Output the (X, Y) coordinate of the center of the cell containing the given text.  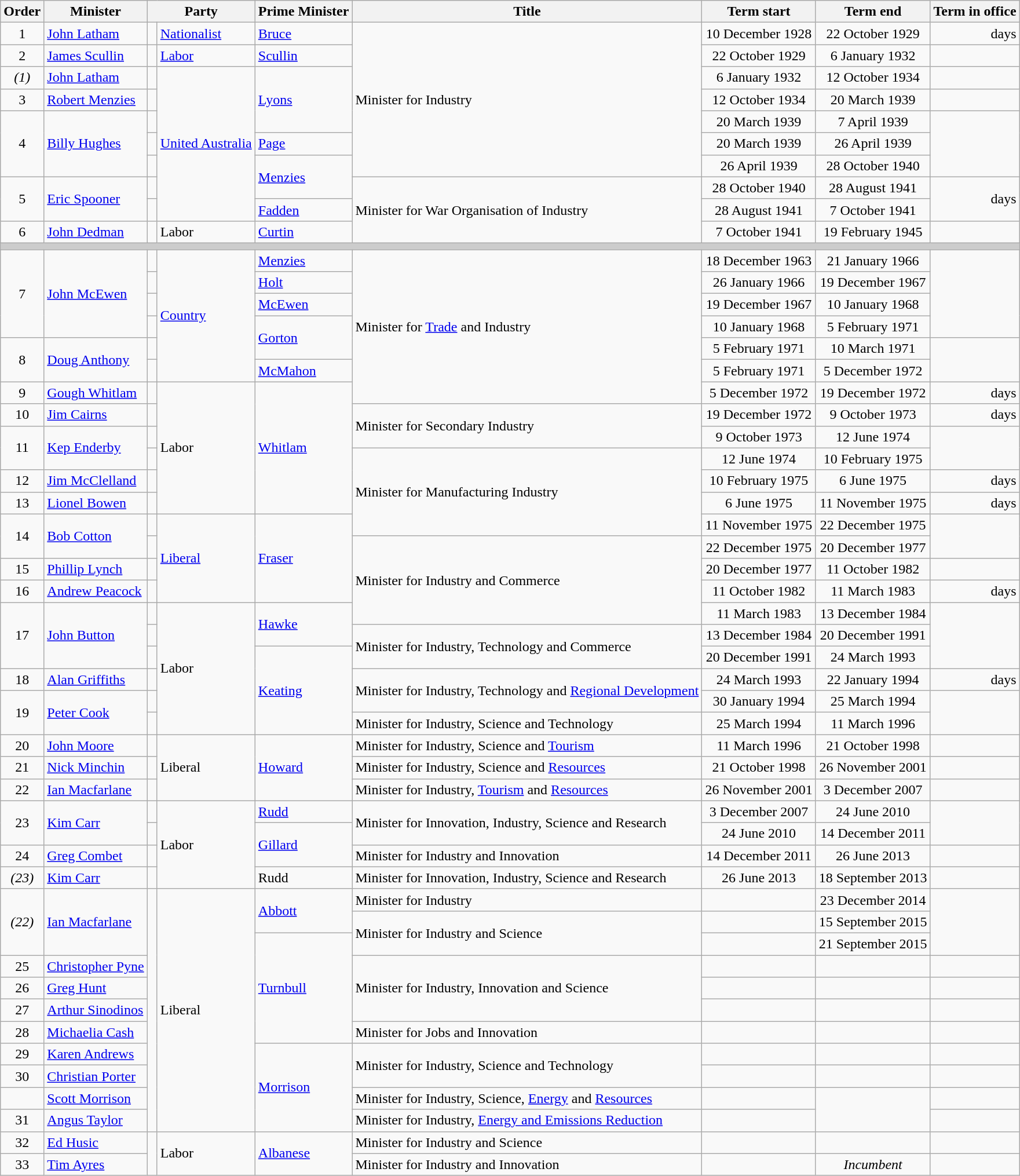
Andrew Peacock (96, 591)
Peter Cook (96, 713)
Billy Hughes (96, 144)
Lionel Bowen (96, 503)
24 (22, 856)
Minister for Industry, Technology and Commerce (527, 647)
Scullin (304, 56)
26 (22, 988)
Turnbull (304, 988)
10 (22, 415)
Fraser (304, 558)
21 (22, 768)
Prime Minister (304, 12)
31 (22, 1120)
United Australia (206, 144)
Minister for War Organisation of Industry (527, 210)
16 (22, 591)
Page (304, 144)
Country (206, 315)
John Dedman (96, 232)
30 January 1994 (759, 702)
John McEwen (96, 293)
15 (22, 569)
29 (22, 1054)
Gorton (304, 338)
Scott Morrison (96, 1098)
Minister for Industry, Tourism and Resources (527, 790)
15 September 2015 (873, 922)
8 (22, 360)
Karen Andrews (96, 1054)
25 (22, 966)
Minister for Secondary Industry (527, 426)
(1) (22, 78)
Curtin (304, 232)
32 (22, 1142)
John Button (96, 636)
4 (22, 144)
33 (22, 1164)
19 (22, 713)
14 (22, 536)
5 (22, 199)
22 January 1994 (873, 680)
Minister for Industry and Commerce (527, 580)
23 December 2014 (873, 900)
7 (22, 293)
19 February 1945 (873, 232)
Howard (304, 768)
3 (22, 100)
28 (22, 1032)
Alan Griffiths (96, 680)
Fadden (304, 210)
7 April 1939 (873, 122)
10 December 1928 (759, 34)
Robert Menzies (96, 100)
20 (22, 746)
Bruce (304, 34)
Michaelia Cash (96, 1032)
Lyons (304, 100)
Jim McClelland (96, 481)
Party (201, 12)
Christian Porter (96, 1076)
Holt (304, 283)
Gough Whitlam (96, 393)
Term in office (975, 12)
17 (22, 636)
22 (22, 790)
Keating (304, 691)
Term end (873, 12)
12 (22, 481)
Abbott (304, 911)
James Scullin (96, 56)
(22) (22, 922)
Bob Cotton (96, 536)
Order (22, 12)
2 (22, 56)
21 January 1966 (873, 260)
Incumbent (873, 1164)
Minister (96, 12)
11 (22, 448)
Nick Minchin (96, 768)
Christopher Pyne (96, 966)
13 (22, 503)
McMahon (304, 371)
Albanese (304, 1153)
John Moore (96, 746)
Kep Enderby (96, 448)
Jim Cairns (96, 415)
21 September 2015 (873, 944)
Minister for Industry, Science and Tourism (527, 746)
27 (22, 1010)
Arthur Sinodinos (96, 1010)
1 (22, 34)
Phillip Lynch (96, 569)
18 December 1963 (759, 260)
Gillard (304, 845)
18 September 2013 (873, 878)
Minister for Jobs and Innovation (527, 1032)
10 March 1971 (873, 349)
Minister for Industry, Technology and Regional Development (527, 691)
Doug Anthony (96, 360)
23 (22, 823)
30 (22, 1076)
(23) (22, 878)
18 (22, 680)
Minister for Industry, Science and Resources (527, 768)
Nationalist (206, 34)
Term start (759, 12)
Whitlam (304, 448)
Minister for Manufacturing Industry (527, 492)
Eric Spooner (96, 199)
Morrison (304, 1087)
Title (527, 12)
Greg Hunt (96, 988)
McEwen (304, 305)
Minister for Industry, Science, Energy and Resources (527, 1098)
Minister for Industry, Energy and Emissions Reduction (527, 1120)
6 (22, 232)
Minister for Industry, Innovation and Science (527, 988)
Greg Combet (96, 856)
Minister for Trade and Industry (527, 326)
Angus Taylor (96, 1120)
Hawke (304, 624)
26 January 1966 (759, 283)
9 (22, 393)
Tim Ayres (96, 1164)
Ed Husic (96, 1142)
